Capture the cell that displays the provided text and extract its [X, Y] central coordinate. 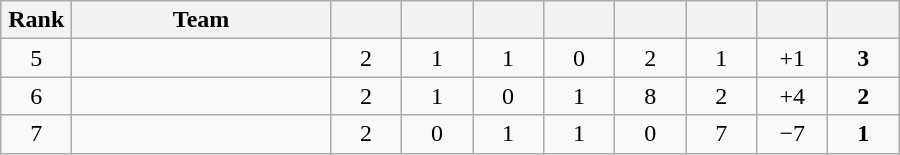
+4 [792, 96]
−7 [792, 134]
+1 [792, 58]
5 [36, 58]
3 [864, 58]
Rank [36, 20]
Team [202, 20]
8 [650, 96]
6 [36, 96]
